Determine the (x, y) coordinate at the center of the cell enclosing the given text.  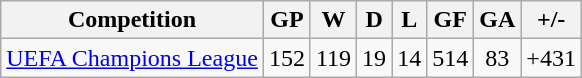
Competition (132, 20)
D (374, 20)
+431 (552, 58)
19 (374, 58)
119 (333, 58)
L (410, 20)
GA (498, 20)
UEFA Champions League (132, 58)
514 (450, 58)
+/- (552, 20)
GP (286, 20)
83 (498, 58)
152 (286, 58)
GF (450, 20)
14 (410, 58)
W (333, 20)
